Provide the [x, y] coordinate of the cell's center where the given text is located.  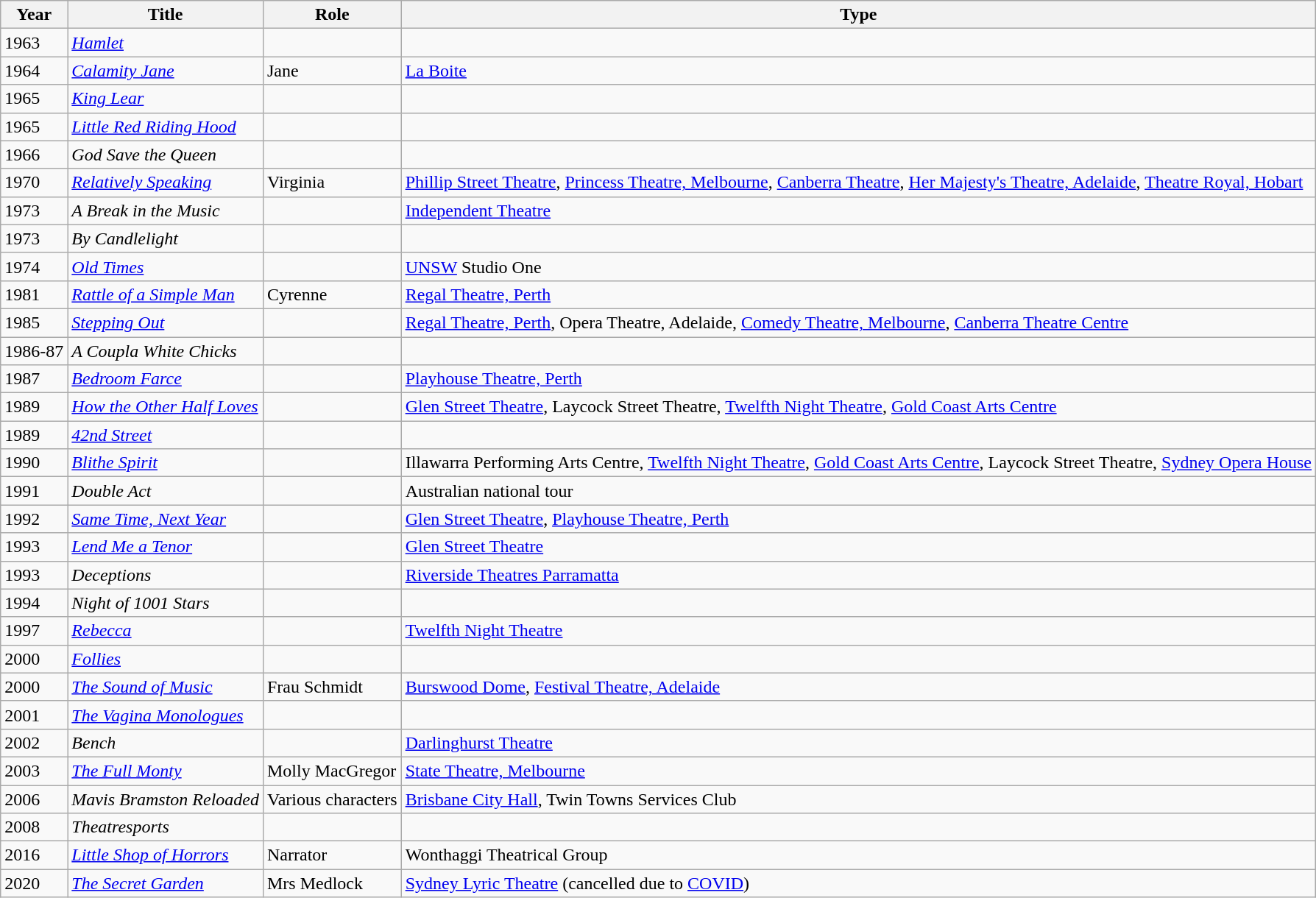
Same Time, Next Year [166, 519]
Relatively Speaking [166, 183]
Blithe Spirit [166, 463]
Title [166, 15]
Twelfth Night Theatre [858, 631]
Glen Street Theatre, Playhouse Theatre, Perth [858, 519]
1964 [34, 71]
1997 [34, 631]
Rebecca [166, 631]
Calamity Jane [166, 71]
Mrs Medlock [332, 883]
Bench [166, 743]
1970 [34, 183]
God Save the Queen [166, 155]
Deceptions [166, 575]
Molly MacGregor [332, 771]
Hamlet [166, 43]
Lend Me a Tenor [166, 547]
Sydney Lyric Theatre (cancelled due to COVID) [858, 883]
Rattle of a Simple Man [166, 294]
1990 [34, 463]
2020 [34, 883]
Little Red Riding Hood [166, 127]
State Theatre, Melbourne [858, 771]
2003 [34, 771]
Phillip Street Theatre, Princess Theatre, Melbourne, Canberra Theatre, Her Majesty's Theatre, Adelaide, Theatre Royal, Hobart [858, 183]
Regal Theatre, Perth [858, 294]
Theatresports [166, 827]
1987 [34, 379]
1994 [34, 603]
Year [34, 15]
Bedroom Farce [166, 379]
La Boite [858, 71]
Night of 1001 Stars [166, 603]
Riverside Theatres Parramatta [858, 575]
2016 [34, 855]
Double Act [166, 491]
2006 [34, 799]
Old Times [166, 266]
2002 [34, 743]
Type [858, 15]
Wonthaggi Theatrical Group [858, 855]
A Break in the Music [166, 211]
Frau Schmidt [332, 687]
1974 [34, 266]
The Full Monty [166, 771]
Role [332, 15]
Jane [332, 71]
UNSW Studio One [858, 266]
Darlinghurst Theatre [858, 743]
2001 [34, 715]
1992 [34, 519]
Narrator [332, 855]
Independent Theatre [858, 211]
Australian national tour [858, 491]
1986-87 [34, 351]
Regal Theatre, Perth, Opera Theatre, Adelaide, Comedy Theatre, Melbourne, Canberra Theatre Centre [858, 322]
The Secret Garden [166, 883]
2008 [34, 827]
1991 [34, 491]
1963 [34, 43]
Mavis Bramston Reloaded [166, 799]
Glen Street Theatre, Laycock Street Theatre, Twelfth Night Theatre, Gold Coast Arts Centre [858, 407]
Illawarra Performing Arts Centre, Twelfth Night Theatre, Gold Coast Arts Centre, Laycock Street Theatre, Sydney Opera House [858, 463]
Playhouse Theatre, Perth [858, 379]
The Sound of Music [166, 687]
1985 [34, 322]
Brisbane City Hall, Twin Towns Services Club [858, 799]
Glen Street Theatre [858, 547]
Follies [166, 659]
Various characters [332, 799]
Stepping Out [166, 322]
By Candlelight [166, 238]
1966 [34, 155]
42nd Street [166, 435]
A Coupla White Chicks [166, 351]
How the Other Half Loves [166, 407]
The Vagina Monologues [166, 715]
King Lear [166, 99]
Virginia [332, 183]
Little Shop of Horrors [166, 855]
1981 [34, 294]
Burswood Dome, Festival Theatre, Adelaide [858, 687]
Cyrenne [332, 294]
